Determine the (X, Y) coordinate at the center of the cell enclosing the given text.  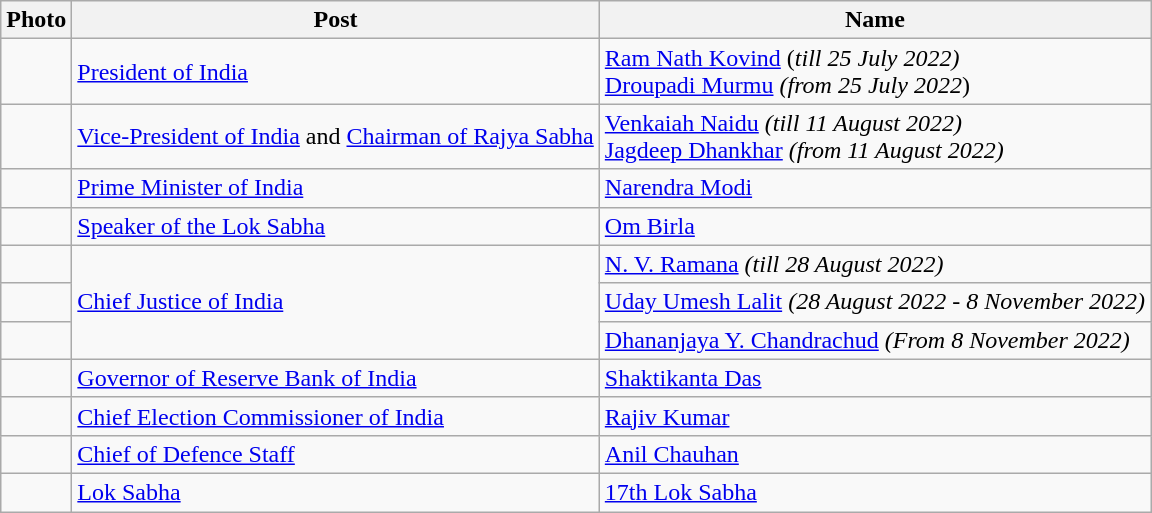
Dhananjaya Y. Chandrachud (From 8 November 2022) (874, 340)
Post (336, 20)
Photo (36, 20)
President of India (336, 72)
Governor of Reserve Bank of India (336, 378)
Narendra Modi (874, 188)
Om Birla (874, 226)
Lok Sabha (336, 492)
Ram Nath Kovind (till 25 July 2022)Droupadi Murmu (from 25 July 2022) (874, 72)
Chief Justice of India (336, 302)
Shaktikanta Das (874, 378)
Rajiv Kumar (874, 416)
Speaker of the Lok Sabha (336, 226)
Chief of Defence Staff (336, 454)
Vice-President of India and Chairman of Rajya Sabha (336, 136)
N. V. Ramana (till 28 August 2022) (874, 264)
Name (874, 20)
Anil Chauhan (874, 454)
Chief Election Commissioner of India (336, 416)
Uday Umesh Lalit (28 August 2022 - 8 November 2022) (874, 302)
Prime Minister of India (336, 188)
Venkaiah Naidu (till 11 August 2022)Jagdeep Dhankhar (from 11 August 2022) (874, 136)
17th Lok Sabha (874, 492)
